Identify which cell holds the provided text, then report its (X, Y) central coordinate. 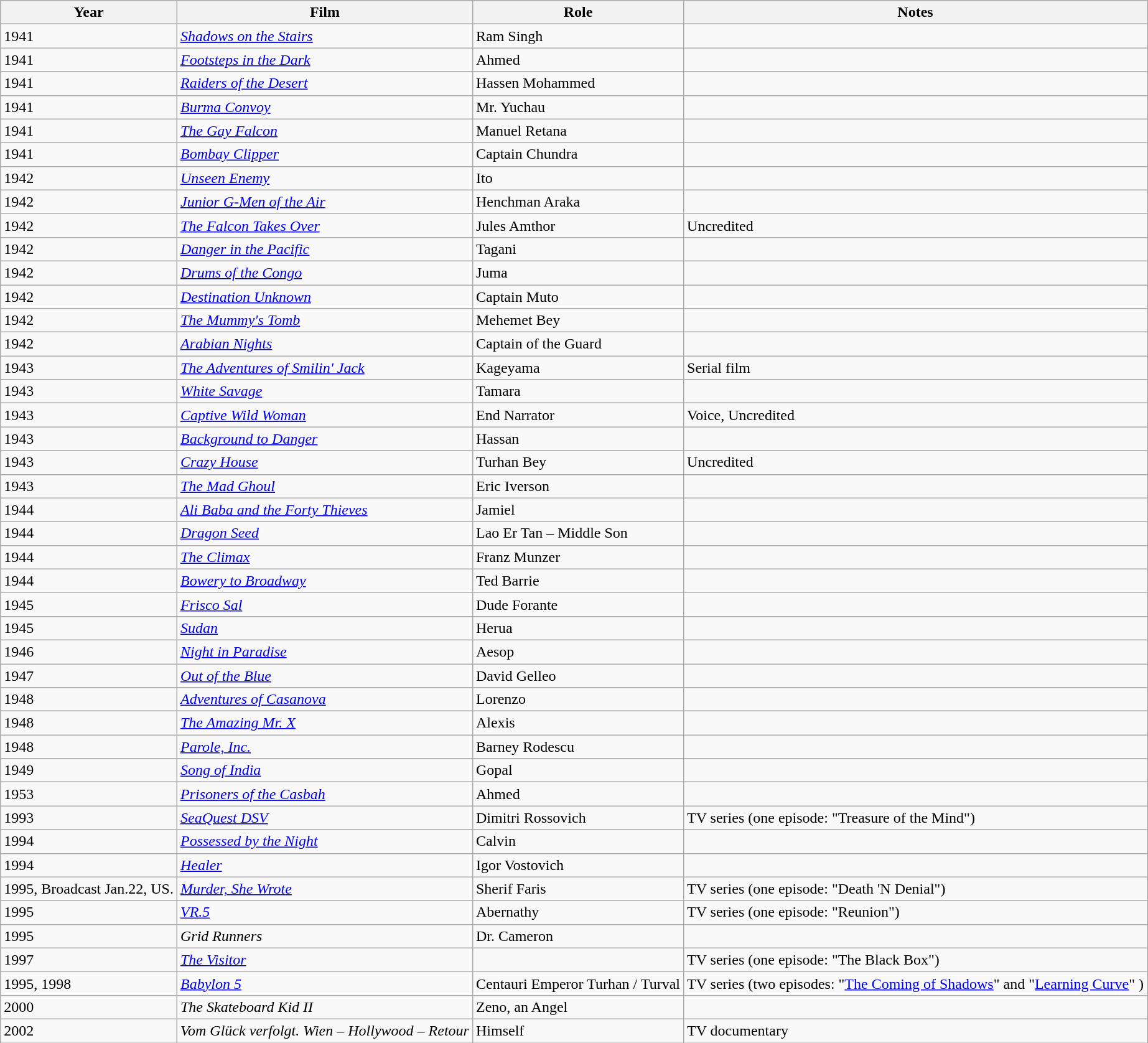
Kageyama (577, 368)
Captain of the Guard (577, 344)
Tagani (577, 249)
TV documentary (916, 1031)
Background to Danger (325, 439)
Voice, Uncredited (916, 415)
Unseen Enemy (325, 178)
Barney Rodescu (577, 747)
Grid Runners (325, 936)
Jamiel (577, 510)
TV series (one episode: "Death 'N Denial") (916, 889)
Herua (577, 628)
Drums of the Congo (325, 273)
Junior G-Men of the Air (325, 202)
Film (325, 12)
Alexis (577, 723)
Hassan (577, 439)
1949 (89, 770)
Ali Baba and the Forty Thieves (325, 510)
Sudan (325, 628)
Healer (325, 865)
Tamara (577, 391)
Crazy House (325, 462)
Captain Chundra (577, 154)
Arabian Nights (325, 344)
Ram Singh (577, 36)
Destination Unknown (325, 297)
Parole, Inc. (325, 747)
Captain Muto (577, 297)
Song of India (325, 770)
TV series (one episode: "The Black Box") (916, 960)
1995, 1998 (89, 983)
Jules Amthor (577, 225)
Dude Forante (577, 604)
Ito (577, 178)
Raiders of the Desert (325, 83)
Frisco Sal (325, 604)
The Mad Ghoul (325, 486)
Vom Glück verfolgt. Wien – Hollywood – Retour (325, 1031)
Eric Iverson (577, 486)
Igor Vostovich (577, 865)
Shadows on the Stairs (325, 36)
Bowery to Broadway (325, 581)
1997 (89, 960)
1953 (89, 794)
The Gay Falcon (325, 131)
Dr. Cameron (577, 936)
Manuel Retana (577, 131)
Calvin (577, 841)
Ted Barrie (577, 581)
Adventures of Casanova (325, 699)
Mehemet Bey (577, 320)
SeaQuest DSV (325, 818)
Night in Paradise (325, 652)
Hassen Mohammed (577, 83)
The Adventures of Smilin' Jack (325, 368)
The Climax (325, 557)
The Mummy's Tomb (325, 320)
TV series (one episode: "Reunion") (916, 912)
Centauri Emperor Turhan / Turval (577, 983)
Lorenzo (577, 699)
Dragon Seed (325, 533)
David Gelleo (577, 675)
1993 (89, 818)
Role (577, 12)
Possessed by the Night (325, 841)
VR.5 (325, 912)
2002 (89, 1031)
Abernathy (577, 912)
Notes (916, 12)
Gopal (577, 770)
Prisoners of the Casbah (325, 794)
TV series (one episode: "Treasure of the Mind") (916, 818)
1946 (89, 652)
Sherif Faris (577, 889)
White Savage (325, 391)
The Amazing Mr. X (325, 723)
Burma Convoy (325, 107)
1947 (89, 675)
2000 (89, 1007)
Henchman Araka (577, 202)
Mr. Yuchau (577, 107)
End Narrator (577, 415)
Captive Wild Woman (325, 415)
Franz Munzer (577, 557)
Aesop (577, 652)
Out of the Blue (325, 675)
Juma (577, 273)
Bombay Clipper (325, 154)
The Visitor (325, 960)
Murder, She Wrote (325, 889)
The Skateboard Kid II (325, 1007)
Turhan Bey (577, 462)
1995, Broadcast Jan.22, US. (89, 889)
TV series (two episodes: "The Coming of Shadows" and "Learning Curve" ) (916, 983)
Year (89, 12)
The Falcon Takes Over (325, 225)
Zeno, an Angel (577, 1007)
Serial film (916, 368)
Himself (577, 1031)
Lao Er Tan – Middle Son (577, 533)
Babylon 5 (325, 983)
Footsteps in the Dark (325, 60)
Danger in the Pacific (325, 249)
Dimitri Rossovich (577, 818)
